Identify which cell holds the provided text, then report its [x, y] central coordinate. 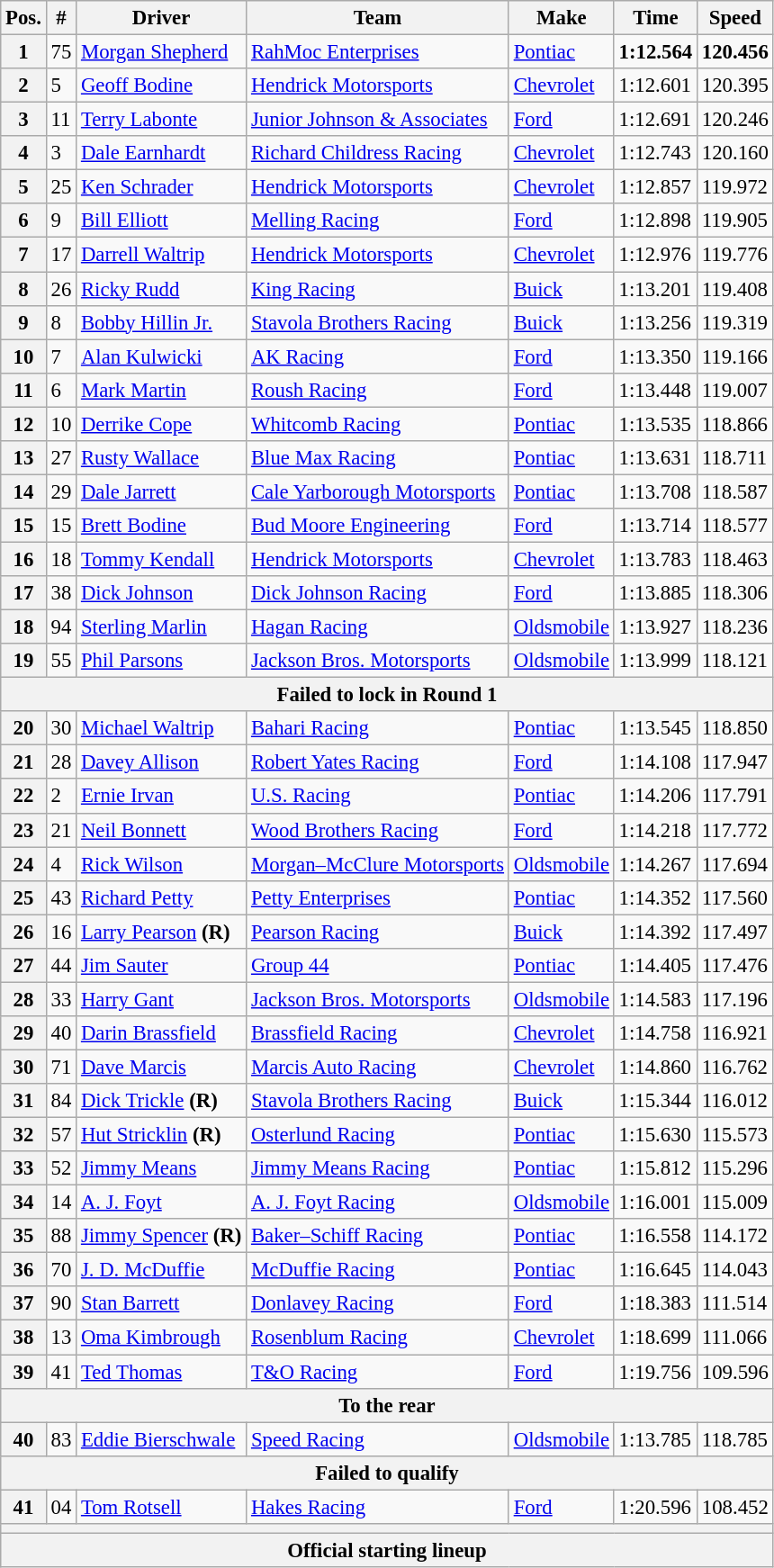
1:14.405 [655, 966]
1:13.927 [655, 627]
1:12.898 [655, 221]
A. J. Foyt [162, 1203]
Eddie Bierschwale [162, 1439]
Jim Sauter [162, 966]
Brassfield Racing [378, 1033]
Rick Wilson [162, 864]
1:13.545 [655, 728]
Morgan Shepherd [162, 52]
# [61, 18]
Rosenblum Racing [378, 1338]
119.007 [736, 390]
1:16.645 [655, 1270]
19 [23, 661]
118.866 [736, 424]
Sterling Marlin [162, 627]
114.043 [736, 1270]
1:14.392 [655, 932]
Derrike Cope [162, 424]
Driver [162, 18]
109.596 [736, 1372]
1:14.218 [655, 830]
1:16.558 [655, 1236]
120.395 [736, 86]
31 [23, 1101]
Harry Gant [162, 999]
70 [61, 1270]
1:13.535 [655, 424]
Marcis Auto Racing [378, 1067]
117.196 [736, 999]
Make [562, 18]
Dale Jarrett [162, 491]
Michael Waltrip [162, 728]
Bobby Hillin Jr. [162, 322]
1:13.785 [655, 1439]
119.319 [736, 322]
Geoff Bodine [162, 86]
23 [23, 830]
T&O Racing [378, 1372]
Larry Pearson (R) [162, 932]
1:15.344 [655, 1101]
119.905 [736, 221]
1:12.857 [655, 187]
Speed Racing [378, 1439]
Petty Enterprises [378, 897]
115.009 [736, 1203]
Brett Bodine [162, 526]
J. D. McDuffie [162, 1270]
117.947 [736, 762]
90 [61, 1304]
Dick Trickle (R) [162, 1101]
1:15.812 [655, 1168]
Bahari Racing [378, 728]
83 [61, 1439]
Dale Earnhardt [162, 153]
Wood Brothers Racing [378, 830]
Mark Martin [162, 390]
57 [61, 1135]
Alan Kulwicki [162, 356]
AK Racing [378, 356]
35 [23, 1236]
A. J. Foyt Racing [378, 1203]
116.762 [736, 1067]
1:12.691 [655, 120]
RahMoc Enterprises [378, 52]
119.166 [736, 356]
1:12.564 [655, 52]
To the rear [387, 1405]
U.S. Racing [378, 797]
Bill Elliott [162, 221]
Hakes Racing [378, 1507]
Osterlund Racing [378, 1135]
12 [23, 424]
Rusty Wallace [162, 458]
114.172 [736, 1236]
1:14.267 [655, 864]
118.306 [736, 593]
Morgan–McClure Motorsports [378, 864]
120.246 [736, 120]
120.456 [736, 52]
1:14.206 [655, 797]
24 [23, 864]
Ken Schrader [162, 187]
119.408 [736, 289]
1:13.885 [655, 593]
88 [61, 1236]
111.514 [736, 1304]
Ricky Rudd [162, 289]
34 [23, 1203]
1:14.860 [655, 1067]
Davey Allison [162, 762]
120.160 [736, 153]
1:12.743 [655, 153]
1:12.601 [655, 86]
Bud Moore Engineering [378, 526]
Richard Petty [162, 897]
118.785 [736, 1439]
36 [23, 1270]
Time [655, 18]
119.776 [736, 255]
118.236 [736, 627]
108.452 [736, 1507]
Group 44 [378, 966]
118.463 [736, 559]
Baker–Schiff Racing [378, 1236]
118.850 [736, 728]
Tommy Kendall [162, 559]
Jimmy Spencer (R) [162, 1236]
1:13.631 [655, 458]
118.577 [736, 526]
1:13.201 [655, 289]
Pearson Racing [378, 932]
Donlavey Racing [378, 1304]
32 [23, 1135]
117.694 [736, 864]
116.012 [736, 1101]
22 [23, 797]
McDuffie Racing [378, 1270]
1:13.350 [655, 356]
Cale Yarborough Motorsports [378, 491]
Hagan Racing [378, 627]
117.497 [736, 932]
1 [23, 52]
Official starting lineup [387, 1550]
Whitcomb Racing [378, 424]
Terry Labonte [162, 120]
Blue Max Racing [378, 458]
115.296 [736, 1168]
39 [23, 1372]
1:13.448 [655, 390]
Richard Childress Racing [378, 153]
Dick Johnson [162, 593]
Darrell Waltrip [162, 255]
04 [61, 1507]
117.772 [736, 830]
71 [61, 1067]
1:18.699 [655, 1338]
Dave Marcis [162, 1067]
94 [61, 627]
1:18.383 [655, 1304]
1:12.976 [655, 255]
Roush Racing [378, 390]
Darin Brassfield [162, 1033]
1:19.756 [655, 1372]
117.791 [736, 797]
1:16.001 [655, 1203]
43 [61, 897]
118.121 [736, 661]
Junior Johnson & Associates [378, 120]
1:20.596 [655, 1507]
Melling Racing [378, 221]
1:13.714 [655, 526]
118.711 [736, 458]
Pos. [23, 18]
Oma Kimbrough [162, 1338]
1:13.999 [655, 661]
44 [61, 966]
119.972 [736, 187]
1:14.352 [655, 897]
Phil Parsons [162, 661]
1:13.708 [655, 491]
Team [378, 18]
1:14.108 [655, 762]
Ernie Irvan [162, 797]
118.587 [736, 491]
52 [61, 1168]
King Racing [378, 289]
20 [23, 728]
1:13.783 [655, 559]
Failed to lock in Round 1 [387, 695]
37 [23, 1304]
1:14.758 [655, 1033]
Dick Johnson Racing [378, 593]
1:14.583 [655, 999]
Jimmy Means Racing [378, 1168]
1:15.630 [655, 1135]
55 [61, 661]
117.560 [736, 897]
Tom Rotsell [162, 1507]
Jimmy Means [162, 1168]
Robert Yates Racing [378, 762]
116.921 [736, 1033]
111.066 [736, 1338]
75 [61, 52]
117.476 [736, 966]
Ted Thomas [162, 1372]
Failed to qualify [387, 1473]
Speed [736, 18]
115.573 [736, 1135]
Stan Barrett [162, 1304]
Hut Stricklin (R) [162, 1135]
1:13.256 [655, 322]
84 [61, 1101]
Neil Bonnett [162, 830]
